Locate the cell with the specified text and output its [X, Y] center coordinate. 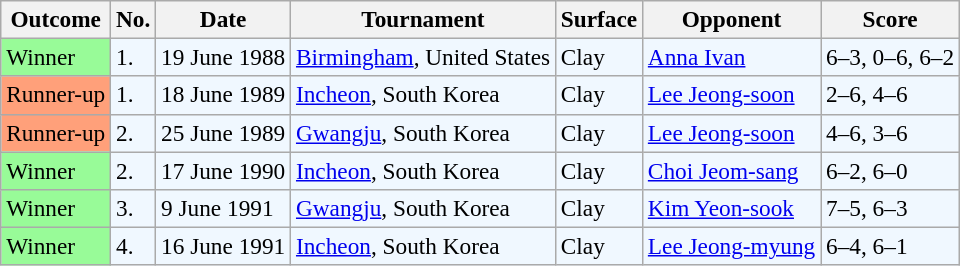
19 June 1988 [224, 57]
Lee Jeong-myung [731, 246]
6–4, 6–1 [890, 246]
Surface [598, 19]
2–6, 4–6 [890, 95]
No. [134, 19]
Choi Jeom-sang [731, 170]
Date [224, 19]
Opponent [731, 19]
Outcome [56, 19]
4–6, 3–6 [890, 133]
17 June 1990 [224, 170]
25 June 1989 [224, 133]
Score [890, 19]
6–2, 6–0 [890, 170]
Anna Ivan [731, 57]
Birmingham, United States [424, 57]
4. [134, 246]
Kim Yeon-sook [731, 208]
3. [134, 208]
Tournament [424, 19]
7–5, 6–3 [890, 208]
18 June 1989 [224, 95]
9 June 1991 [224, 208]
6–3, 0–6, 6–2 [890, 57]
16 June 1991 [224, 246]
